Output the [X, Y] coordinate of the center of the cell containing the given text.  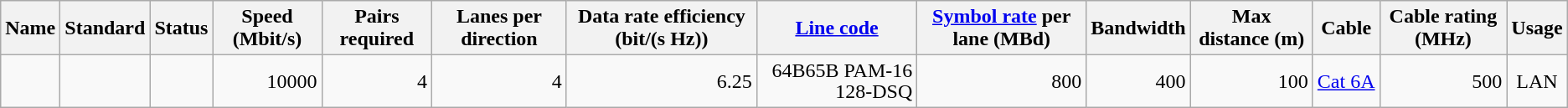
Symbol rate per lane (MBd) [1002, 28]
Cable rating (MHz) [1443, 28]
Name [30, 28]
64B65B PAM-16 128-DSQ [836, 81]
Cat 6A [1346, 81]
Pairs required [377, 28]
Status [181, 28]
Line code [836, 28]
Standard [106, 28]
500 [1443, 81]
800 [1002, 81]
400 [1138, 81]
Max distance (m) [1251, 28]
6.25 [662, 81]
Usage [1537, 28]
10000 [267, 81]
Bandwidth [1138, 28]
LAN [1537, 81]
Lanes per direction [499, 28]
Cable [1346, 28]
100 [1251, 81]
Data rate efficiency (bit/(s Hz)) [662, 28]
Speed (Mbit/s) [267, 28]
